Provide the [x, y] coordinate of the cell's center where the given text is located.  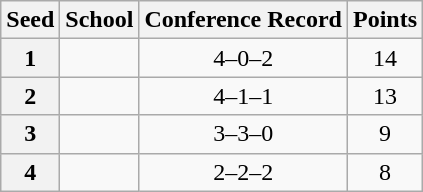
Points [384, 20]
9 [384, 134]
4 [30, 172]
4–1–1 [244, 96]
3 [30, 134]
3–3–0 [244, 134]
2–2–2 [244, 172]
School [100, 20]
8 [384, 172]
1 [30, 58]
13 [384, 96]
Conference Record [244, 20]
2 [30, 96]
Seed [30, 20]
4–0–2 [244, 58]
14 [384, 58]
